For the text-containing cell, return its midpoint in [X, Y] coordinate format. 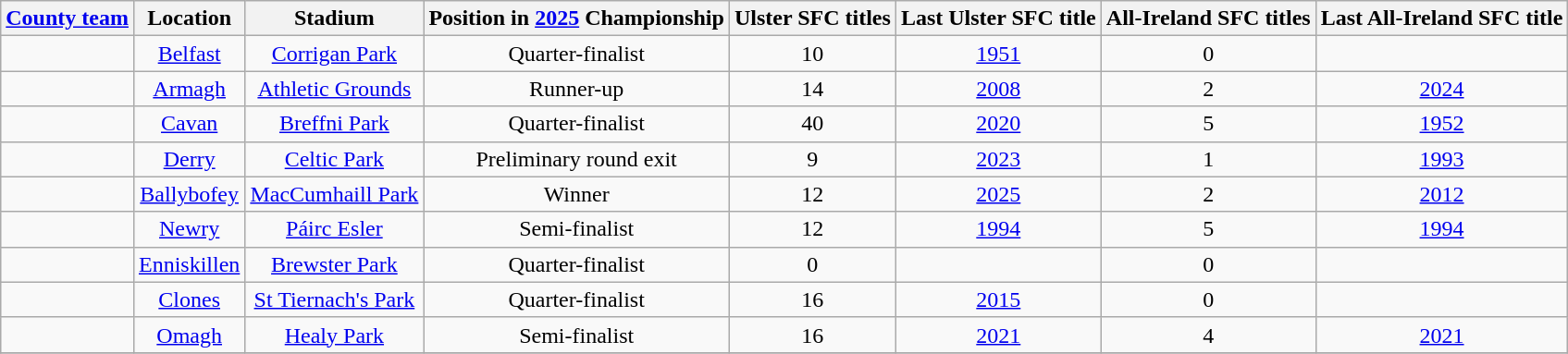
MacCumhaill Park [335, 194]
All-Ireland SFC titles [1208, 18]
Position in 2025 Championship [577, 18]
Last Ulster SFC title [998, 18]
1 [1208, 159]
2015 [998, 299]
Location [189, 18]
County team [68, 18]
Healy Park [335, 335]
Páirc Esler [335, 229]
Runner-up [577, 89]
Preliminary round exit [577, 159]
Celtic Park [335, 159]
Enniskillen [189, 264]
40 [812, 124]
Newry [189, 229]
Belfast [189, 54]
2020 [998, 124]
1951 [998, 54]
14 [812, 89]
Winner [577, 194]
2008 [998, 89]
St Tiernach's Park [335, 299]
1952 [1441, 124]
9 [812, 159]
1993 [1441, 159]
Ballybofey [189, 194]
2012 [1441, 194]
Athletic Grounds [335, 89]
Ulster SFC titles [812, 18]
Cavan [189, 124]
Breffni Park [335, 124]
Stadium [335, 18]
10 [812, 54]
Last All-Ireland SFC title [1441, 18]
2025 [998, 194]
Clones [189, 299]
2024 [1441, 89]
Armagh [189, 89]
Corrigan Park [335, 54]
Derry [189, 159]
4 [1208, 335]
Brewster Park [335, 264]
Omagh [189, 335]
2023 [998, 159]
